Locate the cell with the specified text and output its [x, y] center coordinate. 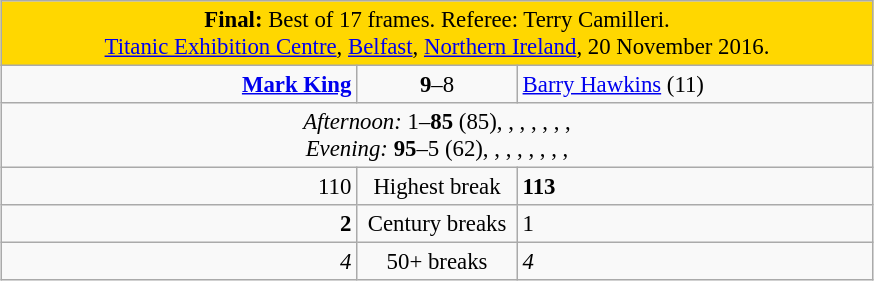
Mark King [179, 85]
50+ breaks [438, 262]
Highest break [438, 187]
Final: Best of 17 frames. Referee: Terry Camilleri.Titanic Exhibition Centre, Belfast, Northern Ireland, 20 November 2016. [437, 34]
2 [179, 224]
110 [179, 187]
Afternoon: 1–85 (85), , , , , , , Evening: 95–5 (62), , , , , , , , [437, 136]
9–8 [438, 85]
1 [695, 224]
Barry Hawkins (11) [695, 85]
113 [695, 187]
Century breaks [438, 224]
